From the cell containing the given text, extract its center point as [X, Y] coordinate. 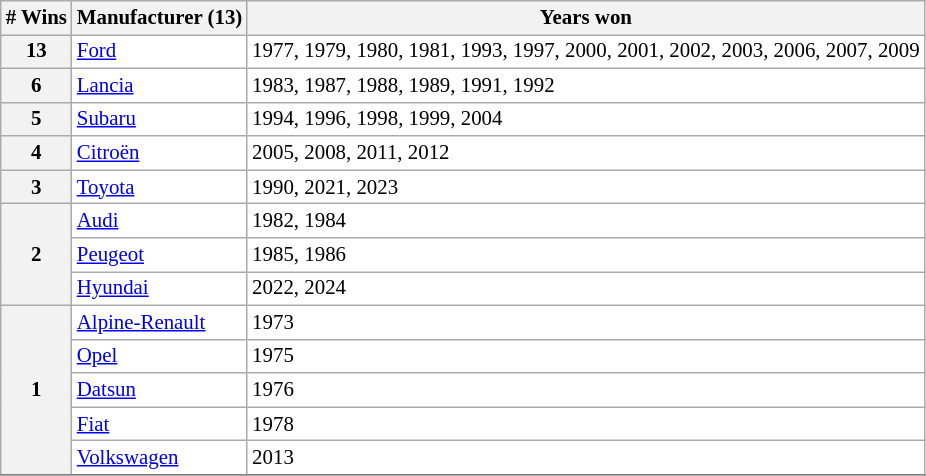
Alpine-Renault [160, 322]
Subaru [160, 119]
1994, 1996, 1998, 1999, 2004 [586, 119]
5 [36, 119]
1982, 1984 [586, 221]
Hyundai [160, 288]
6 [36, 85]
1985, 1986 [586, 255]
2005, 2008, 2011, 2012 [586, 153]
Volkswagen [160, 458]
1975 [586, 356]
1 [36, 390]
1977, 1979, 1980, 1981, 1993, 1997, 2000, 2001, 2002, 2003, 2006, 2007, 2009 [586, 51]
2 [36, 255]
Citroën [160, 153]
Opel [160, 356]
4 [36, 153]
Toyota [160, 187]
Datsun [160, 390]
3 [36, 187]
2022, 2024 [586, 288]
13 [36, 51]
Ford [160, 51]
Audi [160, 221]
1978 [586, 424]
1983, 1987, 1988, 1989, 1991, 1992 [586, 85]
1976 [586, 390]
Peugeot [160, 255]
1973 [586, 322]
# Wins [36, 18]
Manufacturer (13) [160, 18]
Years won [586, 18]
1990, 2021, 2023 [586, 187]
Lancia [160, 85]
2013 [586, 458]
Fiat [160, 424]
